From the cell containing the given text, extract its center point as [x, y] coordinate. 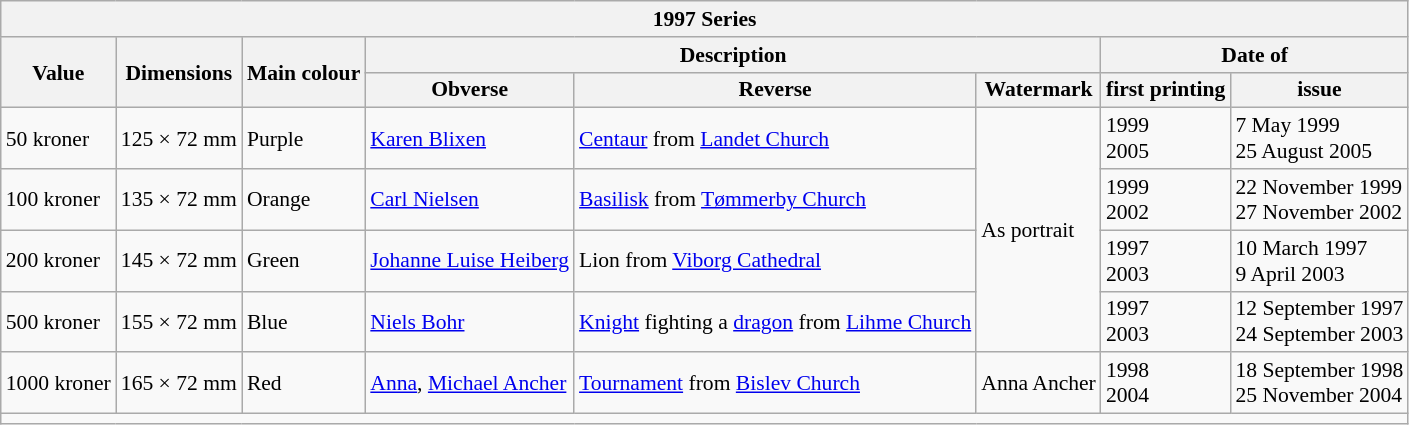
145 × 72 mm [179, 260]
Karen Blixen [470, 138]
135 × 72 mm [179, 200]
165 × 72 mm [179, 384]
22 November 199927 November 2002 [1319, 200]
Main colour [304, 72]
issue [1319, 90]
Green [304, 260]
Reverse [775, 90]
Niels Bohr [470, 322]
Description [733, 55]
19992005 [1166, 138]
10 March 19979 April 2003 [1319, 260]
Value [58, 72]
Lion from Viborg Cathedral [775, 260]
Basilisk from Tømmerby Church [775, 200]
200 kroner [58, 260]
Red [304, 384]
50 kroner [58, 138]
Tournament from Bislev Church [775, 384]
Anna Ancher [1038, 384]
Dimensions [179, 72]
Watermark [1038, 90]
Purple [304, 138]
7 May 199925 August 2005 [1319, 138]
500 kroner [58, 322]
Knight fighting a dragon from Lihme Church [775, 322]
125 × 72 mm [179, 138]
first printing [1166, 90]
155 × 72 mm [179, 322]
19992002 [1166, 200]
18 September 199825 November 2004 [1319, 384]
100 kroner [58, 200]
12 September 199724 September 2003 [1319, 322]
Anna, Michael Ancher [470, 384]
Blue [304, 322]
Date of [1254, 55]
1000 kroner [58, 384]
19982004 [1166, 384]
Centaur from Landet Church [775, 138]
Johanne Luise Heiberg [470, 260]
Obverse [470, 90]
1997 Series [705, 19]
As portrait [1038, 230]
Orange [304, 200]
Carl Nielsen [470, 200]
